For the text-containing cell, return its midpoint in (X, Y) coordinate format. 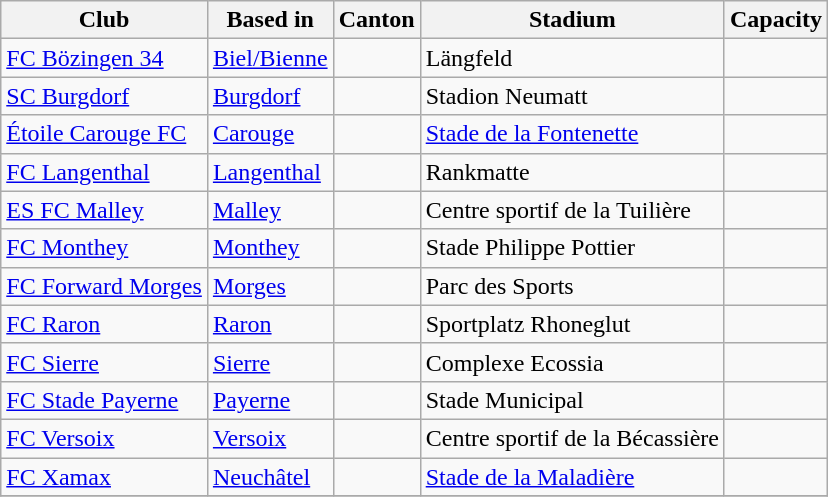
FC Forward Morges (104, 286)
Club (104, 20)
Versoix (270, 438)
Sierre (270, 362)
Centre sportif de la Tuilière (572, 210)
Sportplatz Rhoneglut (572, 324)
Neuchâtel (270, 477)
Complexe Ecossia (572, 362)
FC Versoix (104, 438)
Langenthal (270, 172)
Centre sportif de la Bécassière (572, 438)
Malley (270, 210)
Étoile Carouge FC (104, 134)
Capacity (776, 20)
FC Stade Payerne (104, 400)
Rankmatte (572, 172)
Burgdorf (270, 96)
ES FC Malley (104, 210)
FC Raron (104, 324)
Carouge (270, 134)
FC Bözingen 34 (104, 58)
FC Sierre (104, 362)
FC Langenthal (104, 172)
Stade de la Fontenette (572, 134)
Stade Philippe Pottier (572, 248)
Stade Municipal (572, 400)
Parc des Sports (572, 286)
Monthey (270, 248)
Canton (376, 20)
FC Monthey (104, 248)
Stadium (572, 20)
Biel/Bienne (270, 58)
Stadion Neumatt (572, 96)
SC Burgdorf (104, 96)
Payerne (270, 400)
Morges (270, 286)
Raron (270, 324)
Based in (270, 20)
FC Xamax (104, 477)
Längfeld (572, 58)
Stade de la Maladière (572, 477)
